Pinpoint the cell where the given text exists, returning its (x, y) midpoint coordinate. 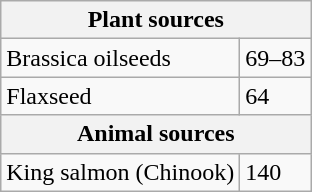
King salmon (Chinook) (120, 172)
140 (276, 172)
Brassica oilseeds (120, 58)
64 (276, 96)
Flaxseed (120, 96)
69–83 (276, 58)
Plant sources (156, 20)
Animal sources (156, 134)
